Detect which cell encompasses the target text, then output its [x, y] center coordinate. 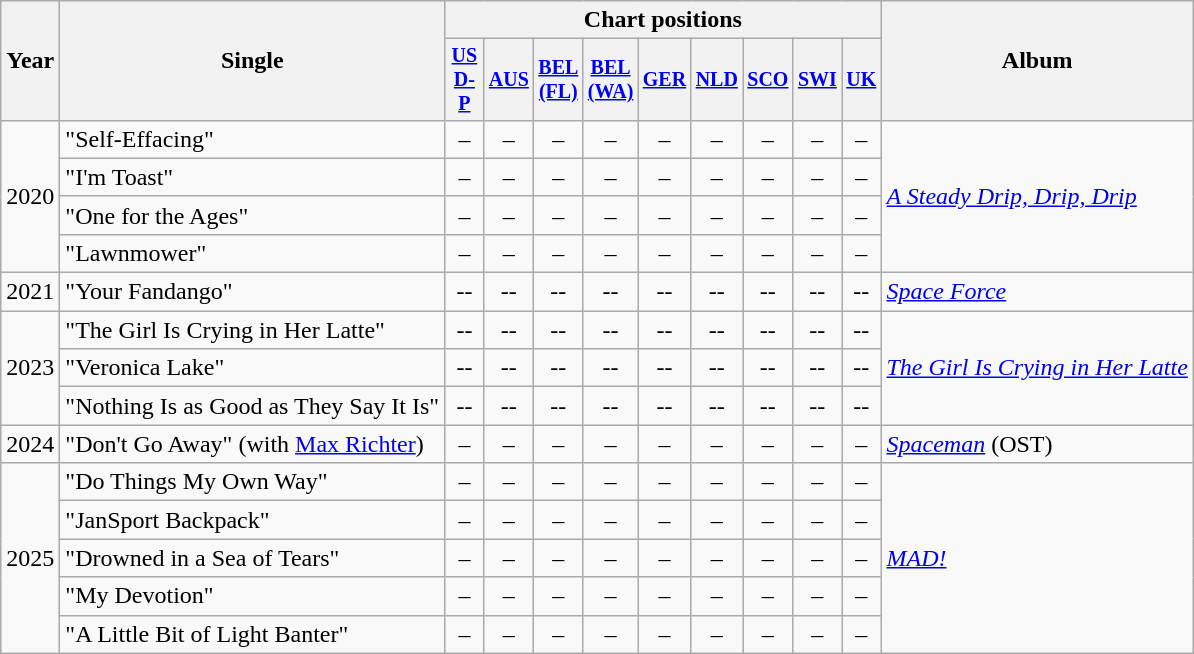
"Drowned in a Sea of Tears" [252, 558]
"A Little Bit of Light Banter" [252, 634]
2024 [30, 444]
BEL(WA) [610, 80]
"One for the Ages" [252, 215]
2021 [30, 292]
2025 [30, 558]
BEL(FL) [558, 80]
Spaceman (OST) [1037, 444]
"Nothing Is as Good as They Say It Is" [252, 406]
Year [30, 61]
"My Devotion" [252, 596]
UK [862, 80]
"The Girl Is Crying in Her Latte" [252, 330]
SCO [768, 80]
"Your Fandango" [252, 292]
MAD! [1037, 558]
NLD [717, 80]
"Veronica Lake" [252, 368]
"Don't Go Away" (with Max Richter) [252, 444]
SWI [817, 80]
2020 [30, 196]
GER [664, 80]
"Lawnmower" [252, 253]
Chart positions [663, 20]
The Girl Is Crying in Her Latte [1037, 368]
"Self-Effacing" [252, 139]
2023 [30, 368]
Single [252, 61]
"JanSport Backpack" [252, 520]
"I'm Toast" [252, 177]
AUS [508, 80]
A Steady Drip, Drip, Drip [1037, 196]
Space Force [1037, 292]
US D-P [464, 80]
"Do Things My Own Way" [252, 482]
Album [1037, 61]
